Scan for the cell matching the given text and deliver its [x, y] coordinate at center. 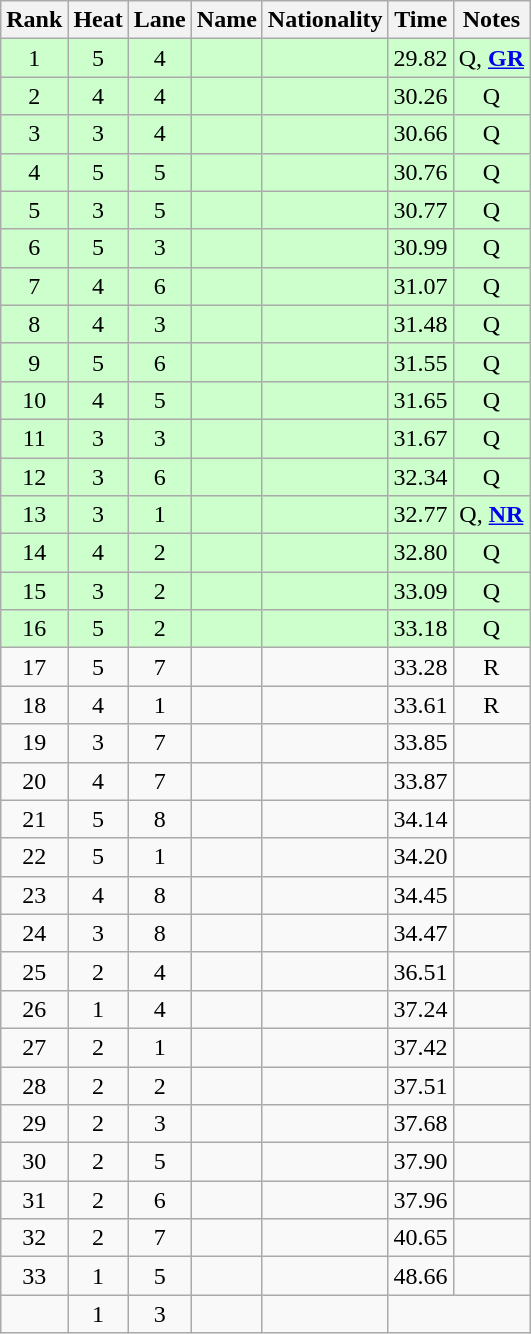
31.07 [420, 286]
28 [34, 1085]
12 [34, 477]
Rank [34, 20]
33.09 [420, 591]
37.68 [420, 1124]
34.20 [420, 857]
18 [34, 705]
32.80 [420, 553]
10 [34, 400]
19 [34, 743]
31.67 [420, 438]
31.55 [420, 362]
31 [34, 1200]
33.87 [420, 781]
29.82 [420, 58]
37.24 [420, 1009]
32.34 [420, 477]
33.85 [420, 743]
31.65 [420, 400]
Q, NR [491, 515]
29 [34, 1124]
30.77 [420, 210]
23 [34, 895]
40.65 [420, 1238]
36.51 [420, 971]
Q, GR [491, 58]
34.45 [420, 895]
33.18 [420, 629]
Name [226, 20]
Lane [160, 20]
34.14 [420, 819]
37.51 [420, 1085]
30.99 [420, 248]
11 [34, 438]
16 [34, 629]
Heat [98, 20]
14 [34, 553]
13 [34, 515]
32 [34, 1238]
32.77 [420, 515]
22 [34, 857]
30.66 [420, 134]
21 [34, 819]
15 [34, 591]
30 [34, 1162]
9 [34, 362]
33 [34, 1276]
31.48 [420, 324]
26 [34, 1009]
34.47 [420, 933]
20 [34, 781]
48.66 [420, 1276]
30.76 [420, 172]
17 [34, 667]
24 [34, 933]
33.28 [420, 667]
25 [34, 971]
30.26 [420, 96]
27 [34, 1047]
37.42 [420, 1047]
Nationality [325, 20]
37.96 [420, 1200]
33.61 [420, 705]
37.90 [420, 1162]
Time [420, 20]
Notes [491, 20]
